Pinpoint the cell where the given text exists, returning its (x, y) midpoint coordinate. 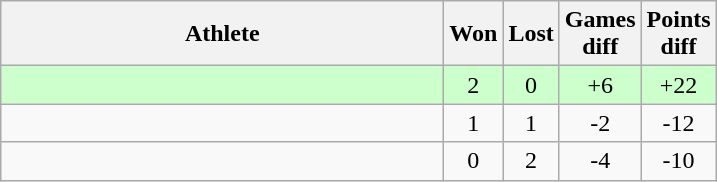
-12 (678, 123)
Pointsdiff (678, 34)
Athlete (222, 34)
Gamesdiff (600, 34)
Won (474, 34)
-4 (600, 161)
+22 (678, 85)
-10 (678, 161)
Lost (531, 34)
+6 (600, 85)
-2 (600, 123)
